Determine the [X, Y] coordinate at the center of the cell enclosing the given text.  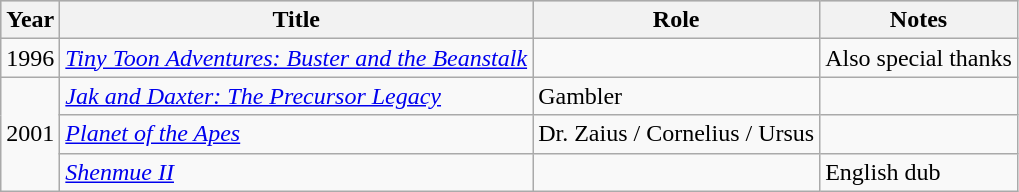
Year [30, 20]
Tiny Toon Adventures: Buster and the Beanstalk [296, 58]
English dub [919, 172]
Shenmue II [296, 172]
Role [676, 20]
Title [296, 20]
Planet of the Apes [296, 134]
2001 [30, 134]
Also special thanks [919, 58]
1996 [30, 58]
Jak and Daxter: The Precursor Legacy [296, 96]
Notes [919, 20]
Dr. Zaius / Cornelius / Ursus [676, 134]
Gambler [676, 96]
